Search for the cell housing the specified text and yield its (X, Y) center coordinate. 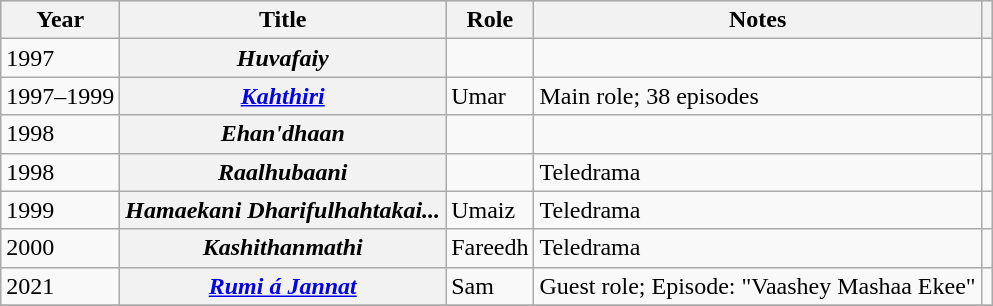
1997 (60, 58)
Role (490, 20)
Notes (758, 20)
Fareedh (490, 248)
Hamaekani Dharifulhahtakai... (283, 210)
1999 (60, 210)
Umaiz (490, 210)
Main role; 38 episodes (758, 96)
Umar (490, 96)
Huvafaiy (283, 58)
Rumi á Jannat (283, 286)
1997–1999 (60, 96)
Raalhubaani (283, 172)
Guest role; Episode: "Vaashey Mashaa Ekee" (758, 286)
2021 (60, 286)
Kashithanmathi (283, 248)
Year (60, 20)
2000 (60, 248)
Sam (490, 286)
Title (283, 20)
Kahthiri (283, 96)
Ehan'dhaan (283, 134)
